Provide the [X, Y] coordinate of the cell's center where the given text is located.  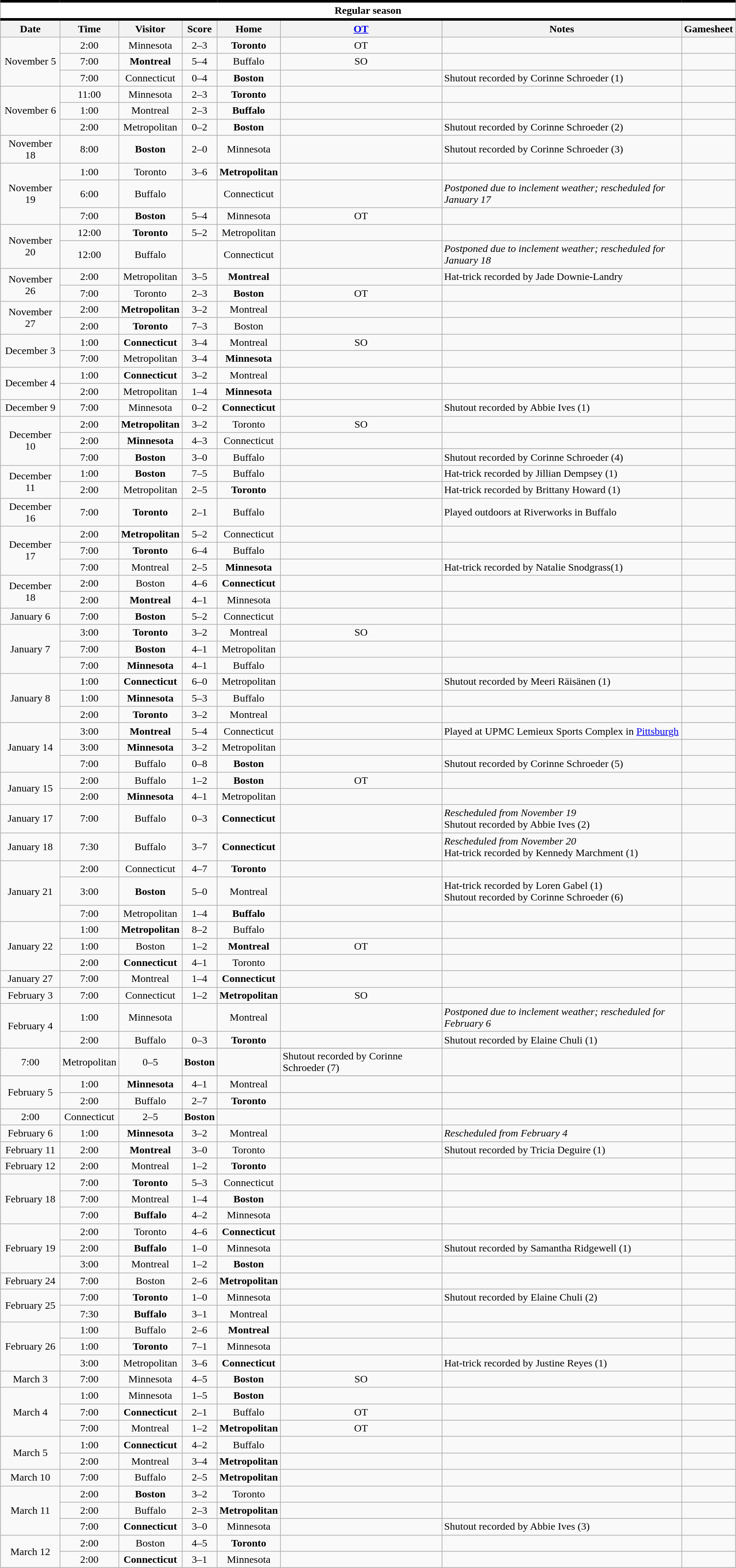
Shutout recorded by Meeri Räisänen (1) [562, 682]
2–7 [200, 1100]
Shutout recorded by Corinne Schroeder (3) [562, 149]
Played outdoors at Riverworks in Buffalo [562, 512]
January 27 [30, 979]
0–5 [150, 1062]
Hat-trick recorded by Natalie Snodgrass(1) [562, 567]
February 6 [30, 1133]
March 10 [30, 1478]
Postponed due to inclement weather; rescheduled for January 18 [562, 255]
January 17 [30, 819]
3–7 [200, 847]
Hat-trick recorded by Jade Downie-Landry [562, 277]
Regular season [368, 10]
Shutout recorded by Corinne Schroeder (2) [562, 127]
November 6 [30, 111]
November 20 [30, 246]
6–0 [200, 682]
February 12 [30, 1166]
7–3 [200, 326]
January 18 [30, 847]
0–8 [200, 764]
January 14 [30, 747]
Hat-trick recorded by Brittany Howard (1) [562, 490]
Shutout recorded by Elaine Chuli (2) [562, 1297]
December 11 [30, 481]
Shutout recorded by Abbie Ives (1) [562, 408]
January 7 [30, 649]
February 19 [30, 1248]
Shutout recorded by Corinne Schroeder (5) [562, 764]
November 18 [30, 149]
March 11 [30, 1510]
December 10 [30, 441]
December 9 [30, 408]
0–4 [200, 78]
March 5 [30, 1453]
Hat-trick recorded by Jillian Dempsey (1) [562, 473]
February 18 [30, 1199]
Shutout recorded by Tricia Deguire (1) [562, 1150]
January 22 [30, 946]
Shutout recorded by Abbie Ives (3) [562, 1527]
Gamesheet [708, 28]
February 11 [30, 1150]
January 21 [30, 891]
Visitor [150, 28]
January 6 [30, 616]
February 3 [30, 995]
December 4 [30, 383]
March 12 [30, 1551]
February 25 [30, 1305]
Time [89, 28]
11:00 [89, 94]
Score [200, 28]
March 3 [30, 1379]
Rescheduled from November 20Hat-trick recorded by Kennedy Marchment (1) [562, 847]
Shutout recorded by Samantha Ridgewell (1) [562, 1248]
Notes [562, 28]
February 24 [30, 1281]
7–1 [200, 1346]
Home [249, 28]
Played at UPMC Lemieux Sports Complex in Pittsburgh [562, 731]
3–5 [200, 277]
7–5 [200, 473]
4–7 [200, 869]
Shutout recorded by Elaine Chuli (1) [562, 1040]
Shutout recorded by Corinne Schroeder (4) [562, 457]
November 19 [30, 194]
8–2 [200, 930]
Rescheduled from November 19Shutout recorded by Abbie Ives (2) [562, 819]
Postponed due to inclement weather; rescheduled for February 6 [562, 1017]
December 18 [30, 592]
December 16 [30, 512]
Shutout recorded by Corinne Schroeder (7) [361, 1062]
Hat-trick recorded by Loren Gabel (1)Shutout recorded by Corinne Schroeder (6) [562, 891]
Rescheduled from February 4 [562, 1133]
March 4 [30, 1412]
February 26 [30, 1346]
December 3 [30, 351]
December 17 [30, 551]
Postponed due to inclement weather; rescheduled for January 17 [562, 194]
8:00 [89, 149]
2–0 [200, 149]
November 26 [30, 285]
Shutout recorded by Corinne Schroeder (1) [562, 78]
February 5 [30, 1092]
November 5 [30, 62]
5–0 [200, 891]
6:00 [89, 194]
Date [30, 28]
Hat-trick recorded by Justine Reyes (1) [562, 1363]
6–4 [200, 551]
1–5 [200, 1396]
4–3 [200, 441]
January 15 [30, 788]
February 4 [30, 1026]
November 27 [30, 318]
January 8 [30, 698]
